Detect which cell encompasses the target text, then output its [x, y] center coordinate. 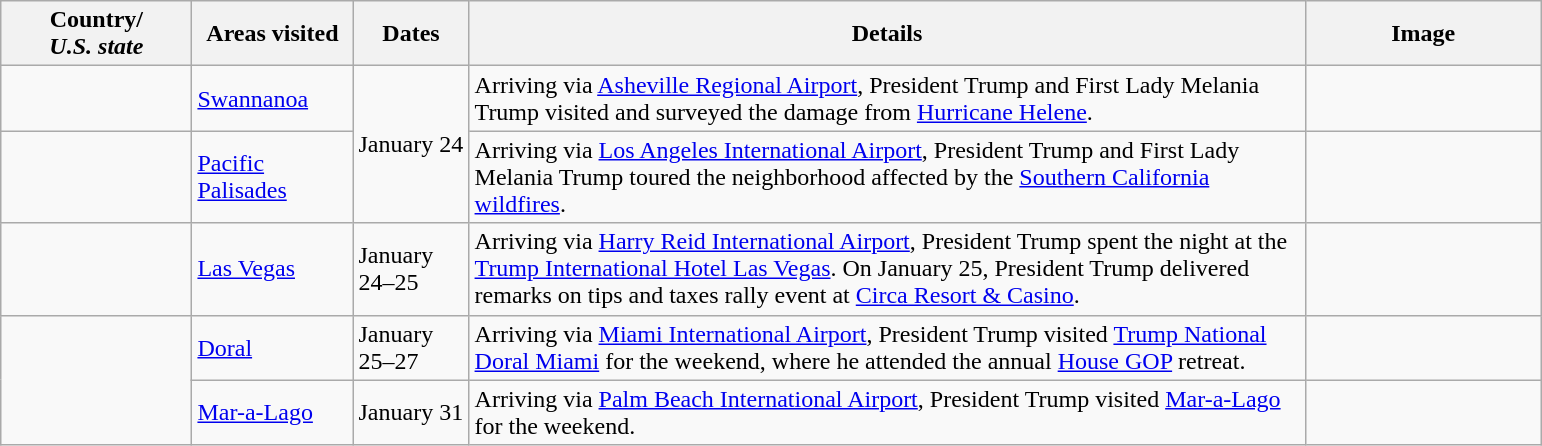
Details [887, 34]
January 24 [411, 144]
Areas visited [272, 34]
Dates [411, 34]
Country/U.S. state [96, 34]
January 25–27 [411, 348]
January 31 [411, 412]
Doral [272, 348]
Image [1423, 34]
January 24–25 [411, 269]
Swannanoa [272, 98]
Arriving via Palm Beach International Airport, President Trump visited Mar-a-Lago for the weekend. [887, 412]
Arriving via Asheville Regional Airport, President Trump and First Lady Melania Trump visited and surveyed the damage from Hurricane Helene. [887, 98]
Mar-a-Lago [272, 412]
Las Vegas [272, 269]
Pacific Palisades [272, 177]
